Search for the cell housing the specified text and yield its (x, y) center coordinate. 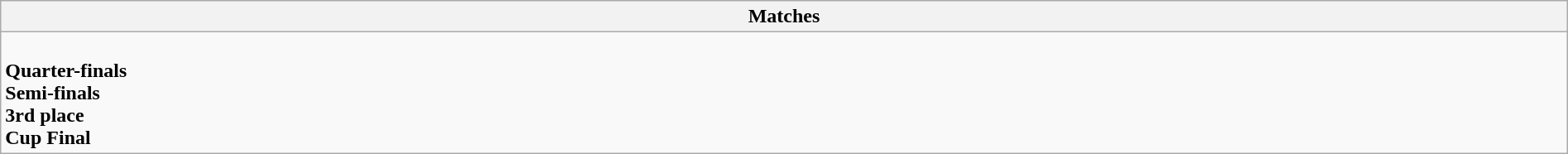
Matches (784, 17)
Quarter-finals Semi-finals 3rd place Cup Final (784, 93)
